Locate the cell with the specified text and output its (X, Y) center coordinate. 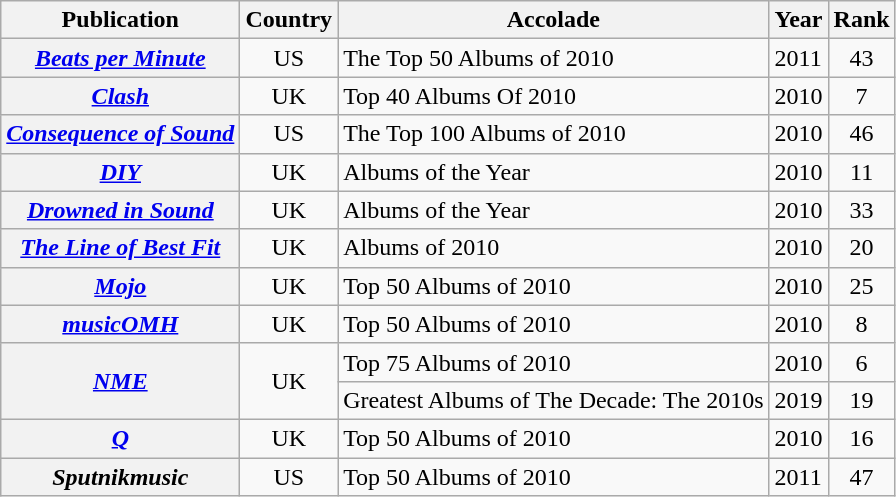
46 (862, 134)
Publication (120, 20)
8 (862, 324)
Accolade (554, 20)
33 (862, 210)
11 (862, 172)
DIY (120, 172)
Rank (862, 20)
The Line of Best Fit (120, 248)
Top 40 Albums Of 2010 (554, 96)
The Top 100 Albums of 2010 (554, 134)
Clash (120, 96)
Country (289, 20)
25 (862, 286)
6 (862, 362)
Beats per Minute (120, 58)
Consequence of Sound (120, 134)
47 (862, 477)
Greatest Albums of The Decade: The 2010s (554, 400)
Q (120, 438)
Sputnikmusic (120, 477)
musicOMH (120, 324)
19 (862, 400)
Top 75 Albums of 2010 (554, 362)
Drowned in Sound (120, 210)
43 (862, 58)
NME (120, 381)
Mojo (120, 286)
The Top 50 Albums of 2010 (554, 58)
Albums of 2010 (554, 248)
16 (862, 438)
Year (798, 20)
20 (862, 248)
7 (862, 96)
2019 (798, 400)
